Determine the (x, y) coordinate at the center of the cell enclosing the given text.  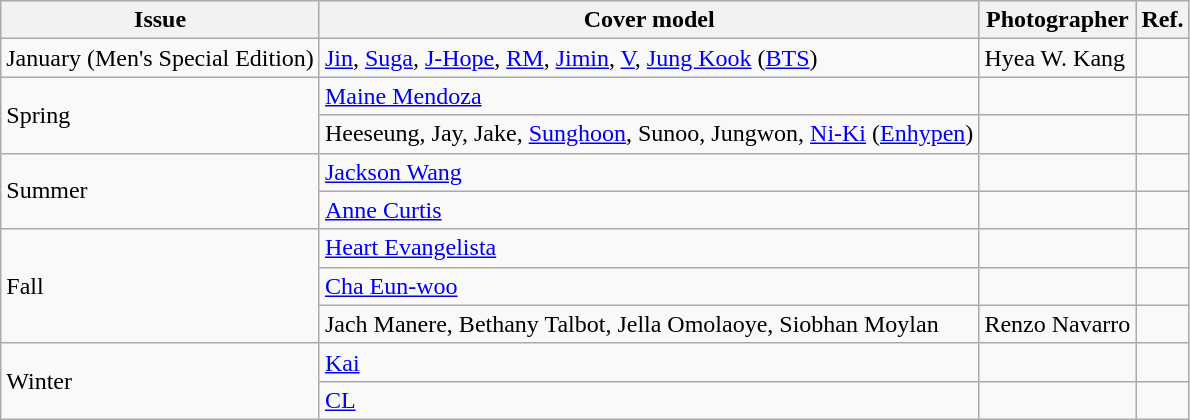
Heeseung, Jay, Jake, Sunghoon, Sunoo, Jungwon, Ni-Ki (Enhypen) (648, 134)
Ref. (1162, 20)
Renzo Navarro (1058, 324)
Summer (160, 191)
Photographer (1058, 20)
Cover model (648, 20)
CL (648, 400)
Maine Mendoza (648, 96)
Hyea W. Kang (1058, 58)
Jach Manere, Bethany Talbot, Jella Omolaoye, Siobhan Moylan (648, 324)
Heart Evangelista (648, 248)
Fall (160, 286)
Jin, Suga, J-Hope, RM, Jimin, V, Jung Kook (BTS) (648, 58)
Kai (648, 362)
January (Men's Special Edition) (160, 58)
Winter (160, 381)
Issue (160, 20)
Anne Curtis (648, 210)
Jackson Wang (648, 172)
Spring (160, 115)
Cha Eun-woo (648, 286)
